Search for the cell housing the specified text and yield its [x, y] center coordinate. 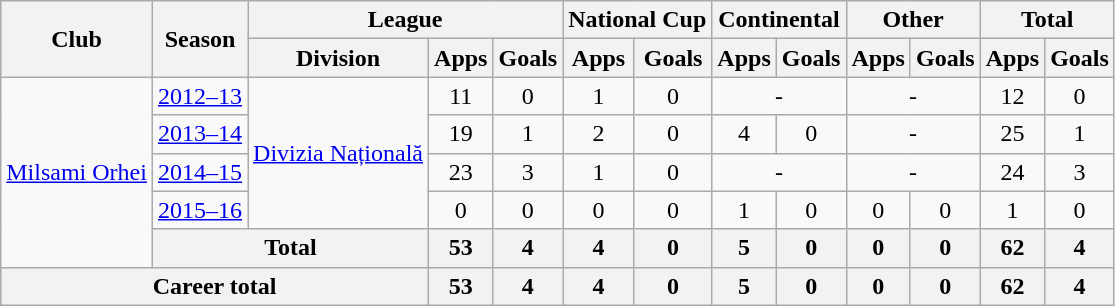
24 [1012, 172]
2012–13 [200, 96]
Season [200, 39]
25 [1012, 134]
Milsami Orhei [77, 172]
Other [913, 20]
23 [461, 172]
2013–14 [200, 134]
Continental [779, 20]
2 [599, 134]
11 [461, 96]
National Cup [638, 20]
Divizia Națională [338, 153]
2015–16 [200, 210]
19 [461, 134]
2014–15 [200, 172]
Club [77, 39]
Career total [215, 286]
Division [338, 58]
12 [1012, 96]
League [406, 20]
